Identify which cell holds the provided text, then report its [x, y] central coordinate. 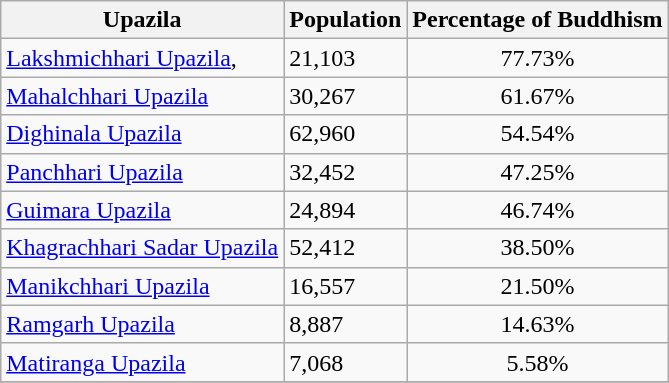
21.50% [538, 286]
Mahalchhari Upazila [142, 96]
21,103 [346, 58]
Upazila [142, 20]
16,557 [346, 286]
Manikchhari Upazila [142, 286]
Panchhari Upazila [142, 172]
32,452 [346, 172]
38.50% [538, 248]
Ramgarh Upazila [142, 324]
5.58% [538, 362]
52,412 [346, 248]
47.25% [538, 172]
30,267 [346, 96]
Matiranga Upazila [142, 362]
54.54% [538, 134]
Percentage of Buddhism [538, 20]
8,887 [346, 324]
61.67% [538, 96]
Lakshmichhari Upazila, [142, 58]
46.74% [538, 210]
62,960 [346, 134]
Population [346, 20]
Dighinala Upazila [142, 134]
77.73% [538, 58]
Khagrachhari Sadar Upazila [142, 248]
14.63% [538, 324]
7,068 [346, 362]
24,894 [346, 210]
Guimara Upazila [142, 210]
